Find where the given text appears and provide that cell's center as (x, y) coordinate. 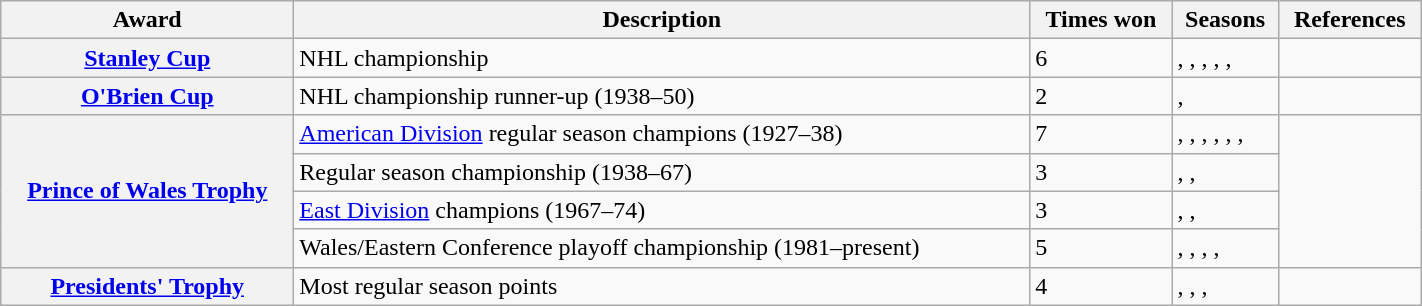
6 (1101, 58)
East Division champions (1967–74) (662, 210)
5 (1101, 248)
Regular season championship (1938–67) (662, 172)
O'Brien Cup (148, 96)
, (1225, 96)
American Division regular season champions (1927–38) (662, 134)
Seasons (1225, 20)
NHL championship (662, 58)
, , , , , (1225, 58)
Prince of Wales Trophy (148, 191)
Presidents' Trophy (148, 286)
4 (1101, 286)
Wales/Eastern Conference playoff championship (1981–present) (662, 248)
Stanley Cup (148, 58)
, , , (1225, 286)
Most regular season points (662, 286)
, , , , (1225, 248)
Description (662, 20)
, , , , , , (1225, 134)
Times won (1101, 20)
NHL championship runner-up (1938–50) (662, 96)
Award (148, 20)
References (1350, 20)
2 (1101, 96)
7 (1101, 134)
